Identify which cell holds the provided text, then report its (X, Y) central coordinate. 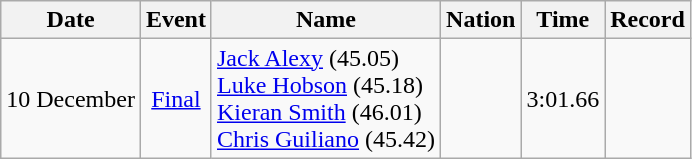
Name (326, 20)
Final (176, 98)
Event (176, 20)
Time (563, 20)
Date (71, 20)
Nation (481, 20)
Jack Alexy (45.05)Luke Hobson (45.18)Kieran Smith (46.01)Chris Guiliano (45.42) (326, 98)
3:01.66 (563, 98)
10 December (71, 98)
Record (648, 20)
